Locate the cell with the specified text and output its (x, y) center coordinate. 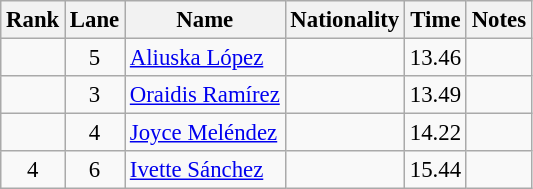
13.49 (436, 95)
Notes (498, 20)
Joyce Meléndez (206, 133)
Time (436, 20)
3 (95, 95)
6 (95, 170)
5 (95, 58)
Name (206, 20)
15.44 (436, 170)
Aliuska López (206, 58)
Lane (95, 20)
Ivette Sánchez (206, 170)
14.22 (436, 133)
Rank (33, 20)
Nationality (344, 20)
Oraidis Ramírez (206, 95)
13.46 (436, 58)
